Identify which cell holds the provided text, then report its (x, y) central coordinate. 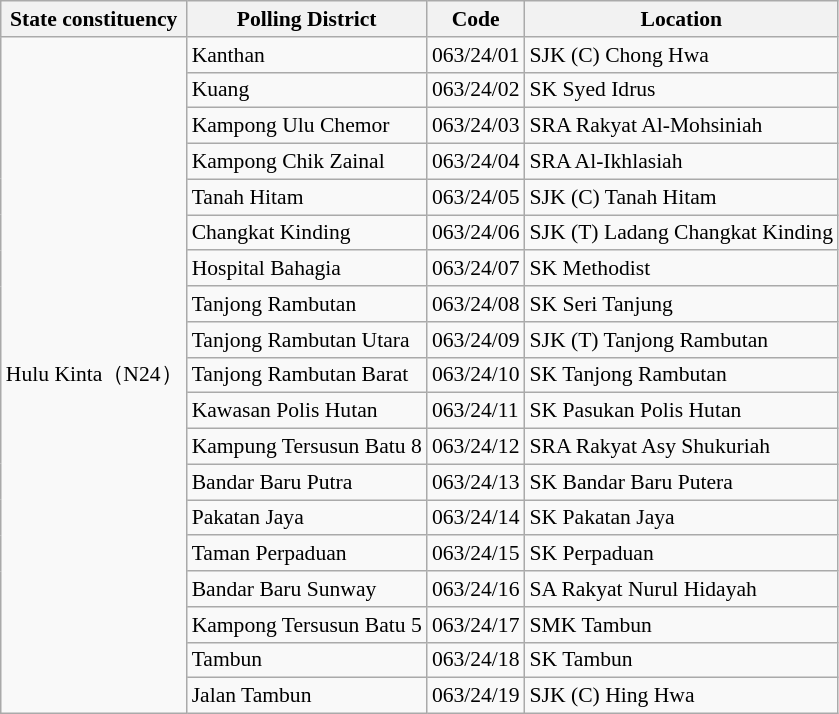
063/24/16 (476, 589)
063/24/07 (476, 269)
SK Pasukan Polis Hutan (682, 411)
063/24/19 (476, 696)
Tanjong Rambutan Utara (307, 340)
SJK (C) Tanah Hitam (682, 197)
Kampong Tersusun Batu 5 (307, 625)
Pakatan Jaya (307, 518)
Hospital Bahagia (307, 269)
SK Tambun (682, 660)
Location (682, 19)
Tanah Hitam (307, 197)
063/24/05 (476, 197)
063/24/18 (476, 660)
063/24/02 (476, 90)
Kampong Ulu Chemor (307, 126)
Kampung Tersusun Batu 8 (307, 447)
SK Syed Idrus (682, 90)
SK Perpaduan (682, 554)
SK Seri Tanjung (682, 304)
Taman Perpaduan (307, 554)
State constituency (94, 19)
SJK (C) Hing Hwa (682, 696)
Bandar Baru Sunway (307, 589)
063/24/15 (476, 554)
SK Pakatan Jaya (682, 518)
Kampong Chik Zainal (307, 162)
Tambun (307, 660)
SMK Tambun (682, 625)
Kanthan (307, 55)
Bandar Baru Putra (307, 482)
SA Rakyat Nurul Hidayah (682, 589)
SJK (T) Tanjong Rambutan (682, 340)
063/24/01 (476, 55)
063/24/03 (476, 126)
Jalan Tambun (307, 696)
SK Bandar Baru Putera (682, 482)
SK Tanjong Rambutan (682, 375)
SK Methodist (682, 269)
063/24/09 (476, 340)
063/24/10 (476, 375)
SJK (T) Ladang Changkat Kinding (682, 233)
063/24/12 (476, 447)
063/24/17 (476, 625)
Tanjong Rambutan (307, 304)
Hulu Kinta（N24） (94, 376)
063/24/14 (476, 518)
SJK (C) Chong Hwa (682, 55)
063/24/11 (476, 411)
SRA Rakyat Al-Mohsiniah (682, 126)
Changkat Kinding (307, 233)
063/24/13 (476, 482)
Code (476, 19)
Kawasan Polis Hutan (307, 411)
063/24/04 (476, 162)
Tanjong Rambutan Barat (307, 375)
SRA Al-Ikhlasiah (682, 162)
063/24/06 (476, 233)
063/24/08 (476, 304)
Kuang (307, 90)
SRA Rakyat Asy Shukuriah (682, 447)
Polling District (307, 19)
